Search for the cell housing the specified text and yield its [x, y] center coordinate. 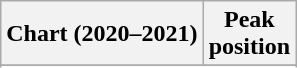
Chart (2020–2021) [102, 34]
Peakposition [249, 34]
